Scan for the cell matching the given text and deliver its (X, Y) coordinate at center. 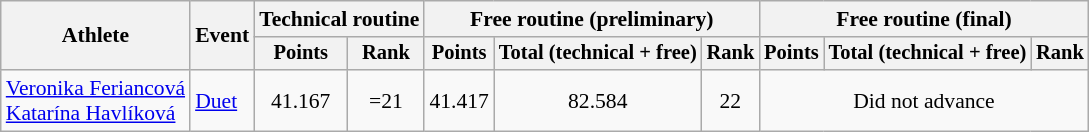
Veronika FeriancováKatarína Havlíková (96, 100)
Free routine (final) (924, 19)
22 (731, 100)
82.584 (598, 100)
Duet (222, 100)
Athlete (96, 36)
=21 (386, 100)
Free routine (preliminary) (592, 19)
Event (222, 36)
41.417 (458, 100)
41.167 (300, 100)
Technical routine (339, 19)
Did not advance (924, 100)
